Scan for the cell matching the given text and deliver its (x, y) coordinate at center. 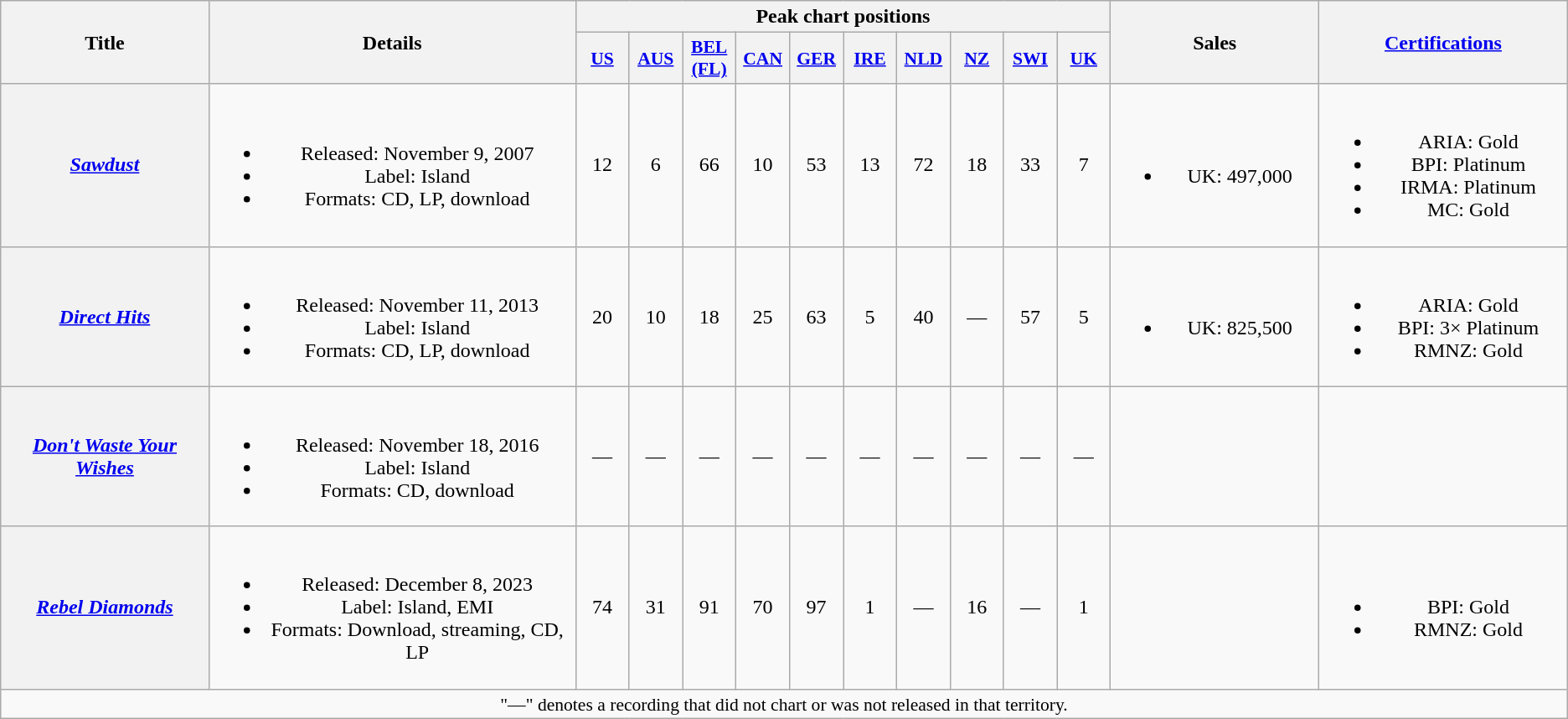
97 (817, 608)
UK: 497,000 (1215, 165)
CAN (763, 59)
66 (709, 165)
SWI (1030, 59)
7 (1084, 165)
NLD (923, 59)
70 (763, 608)
Released: November 18, 2016Label: IslandFormats: CD, download (392, 456)
74 (602, 608)
6 (656, 165)
57 (1030, 317)
Released: December 8, 2023Label: Island, EMIFormats: Download, streaming, CD, LP (392, 608)
Direct Hits (105, 317)
33 (1030, 165)
Details (392, 42)
25 (763, 317)
UK: 825,500 (1215, 317)
NZ (977, 59)
Title (105, 42)
"—" denotes a recording that did not chart or was not released in that territory. (784, 704)
AUS (656, 59)
BPI: GoldRMNZ: Gold (1444, 608)
16 (977, 608)
BEL(FL) (709, 59)
Rebel Diamonds (105, 608)
13 (870, 165)
53 (817, 165)
GER (817, 59)
IRE (870, 59)
72 (923, 165)
Peak chart positions (843, 17)
91 (709, 608)
Sawdust (105, 165)
Don't Waste Your Wishes (105, 456)
31 (656, 608)
40 (923, 317)
Certifications (1444, 42)
ARIA: GoldBPI: 3× PlatinumRMNZ: Gold (1444, 317)
Released: November 9, 2007Label: IslandFormats: CD, LP, download (392, 165)
12 (602, 165)
Released: November 11, 2013Label: IslandFormats: CD, LP, download (392, 317)
US (602, 59)
UK (1084, 59)
63 (817, 317)
ARIA: GoldBPI: PlatinumIRMA: PlatinumMC: Gold (1444, 165)
Sales (1215, 42)
20 (602, 317)
